Pinpoint the cell where the given text exists, returning its (X, Y) midpoint coordinate. 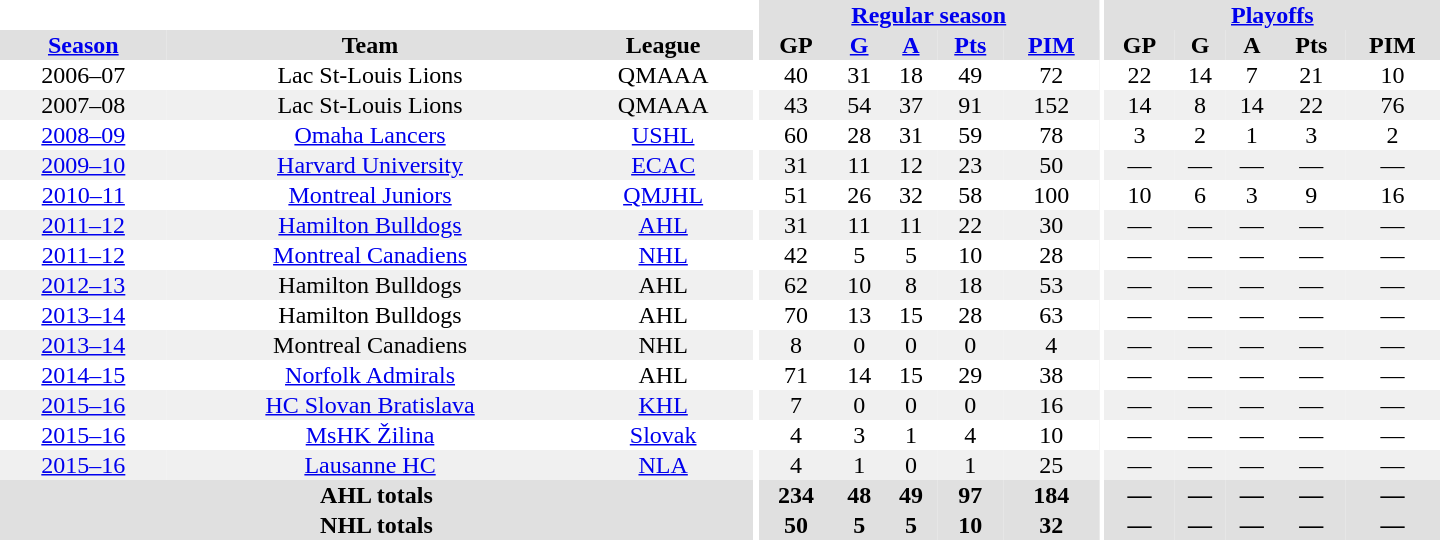
HC Slovan Bratislava (370, 405)
21 (1312, 75)
2009–10 (84, 165)
78 (1052, 135)
Regular season (929, 15)
26 (859, 195)
KHL (662, 405)
48 (859, 495)
76 (1392, 105)
League (662, 45)
91 (970, 105)
2007–08 (84, 105)
2014–15 (84, 375)
62 (796, 285)
Slovak (662, 435)
Season (84, 45)
Norfolk Admirals (370, 375)
9 (1312, 195)
23 (970, 165)
70 (796, 315)
MsHK Žilina (370, 435)
54 (859, 105)
72 (1052, 75)
QMJHL (662, 195)
59 (970, 135)
12 (911, 165)
2008–09 (84, 135)
38 (1052, 375)
97 (970, 495)
100 (1052, 195)
25 (1052, 465)
63 (1052, 315)
6 (1200, 195)
2006–07 (84, 75)
2012–13 (84, 285)
43 (796, 105)
AHL totals (376, 495)
ECAC (662, 165)
Omaha Lancers (370, 135)
152 (1052, 105)
51 (796, 195)
NLA (662, 465)
71 (796, 375)
Montreal Juniors (370, 195)
30 (1052, 225)
42 (796, 255)
13 (859, 315)
184 (1052, 495)
234 (796, 495)
37 (911, 105)
40 (796, 75)
Lausanne HC (370, 465)
2010–11 (84, 195)
USHL (662, 135)
53 (1052, 285)
Playoffs (1272, 15)
Team (370, 45)
Harvard University (370, 165)
60 (796, 135)
29 (970, 375)
58 (970, 195)
NHL totals (376, 525)
